Extract the (x, y) coordinate from the center of the cell holding the provided text.  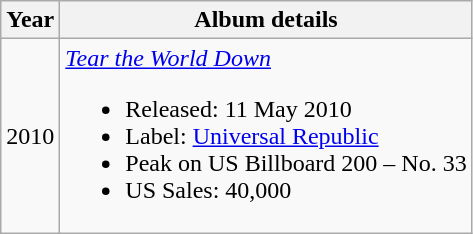
Year (30, 20)
2010 (30, 136)
Tear the World DownReleased: 11 May 2010Label: Universal RepublicPeak on US Billboard 200 – No. 33US Sales: 40,000 (266, 136)
Album details (266, 20)
